Return (x, y) of the center of cell containing provided text 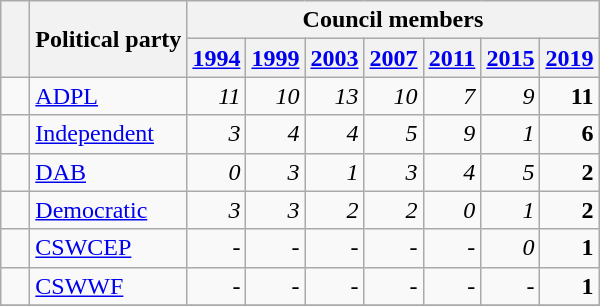
2011 (452, 58)
ADPL (108, 96)
Democratic (108, 210)
DAB (108, 172)
Independent (108, 134)
Council members (393, 20)
CSWWF (108, 286)
6 (570, 134)
2007 (394, 58)
2015 (510, 58)
13 (334, 96)
2003 (334, 58)
1994 (216, 58)
2019 (570, 58)
CSWCEP (108, 248)
1999 (276, 58)
Political party (108, 39)
7 (452, 96)
